Determine the [x, y] coordinate at the center of the cell enclosing the given text.  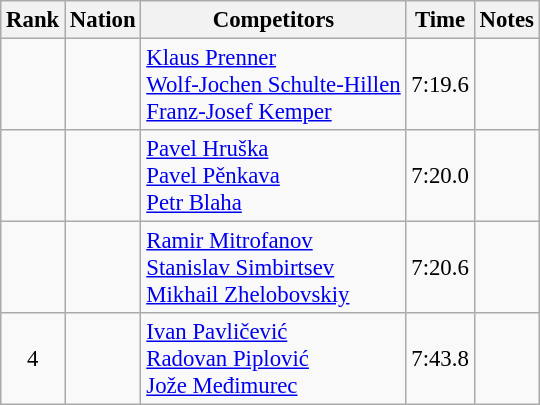
7:19.6 [440, 85]
Time [440, 20]
Ramir MitrofanovStanislav SimbirtsevMikhail Zhelobovskiy [274, 268]
4 [33, 359]
Ivan PavličevićRadovan PiplovićJože Međimurec [274, 359]
Nation [103, 20]
Klaus PrennerWolf-Jochen Schulte-HillenFranz-Josef Kemper [274, 85]
Rank [33, 20]
Competitors [274, 20]
7:20.6 [440, 268]
7:20.0 [440, 176]
Notes [506, 20]
Pavel HruškaPavel PěnkavaPetr Blaha [274, 176]
7:43.8 [440, 359]
